Search for the cell housing the specified text and yield its [x, y] center coordinate. 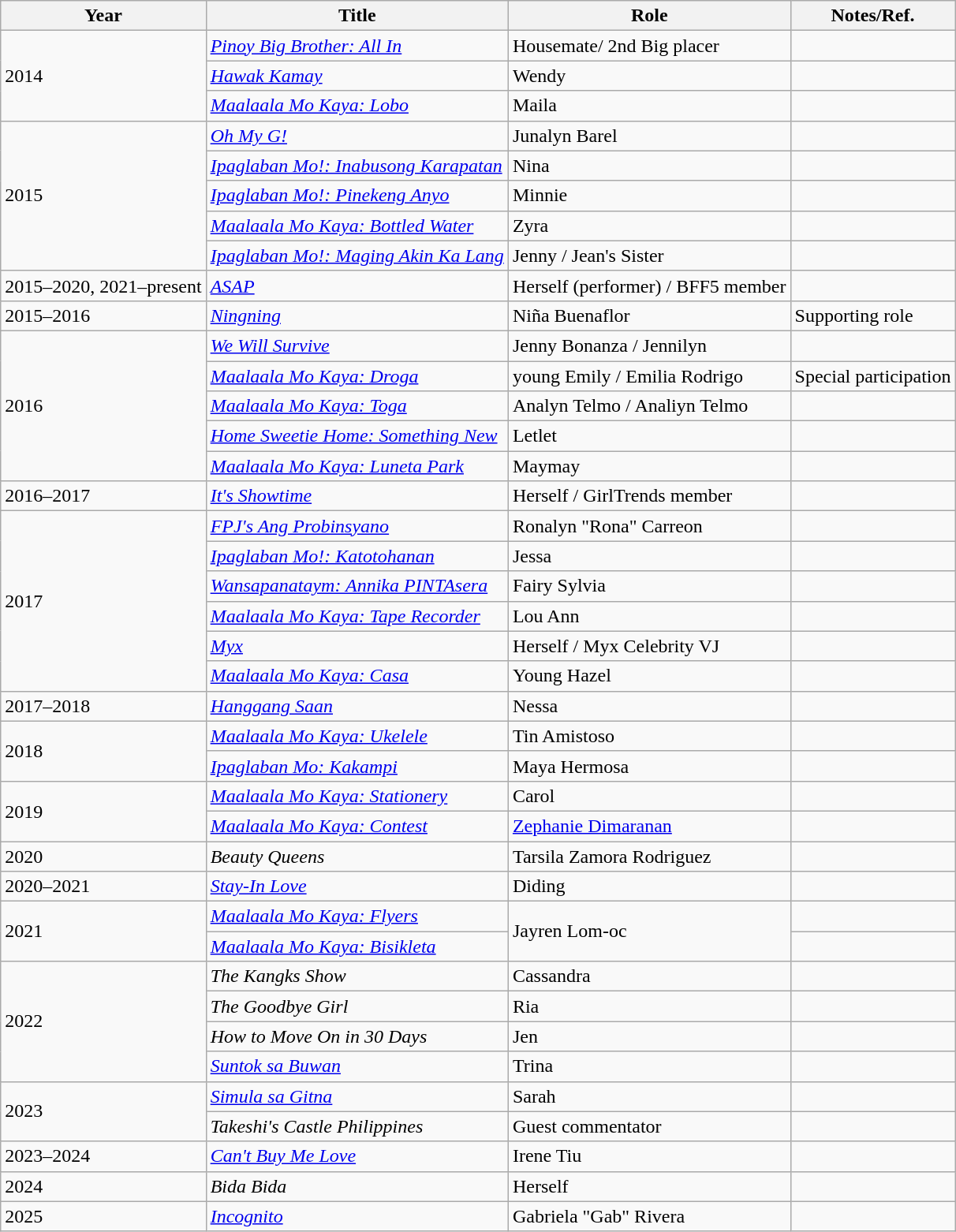
Simula sa Gitna [357, 1096]
Jayren Lom-oc [649, 931]
Housemate/ 2nd Big placer [649, 46]
2015 [103, 196]
2020 [103, 856]
Jenny / Jean's Sister [649, 256]
Jenny Bonanza / Jennilyn [649, 345]
The Kangks Show [357, 976]
Zephanie Dimaranan [649, 826]
Young Hazel [649, 676]
Gabriela "Gab" Rivera [649, 1216]
Oh My G! [357, 136]
2015–2020, 2021–present [103, 286]
2022 [103, 1021]
Ipaglaban Mo: Kakampi [357, 766]
Hanggang Saan [357, 706]
Herself / Myx Celebrity VJ [649, 646]
Analyn Telmo / Analiyn Telmo [649, 406]
Niña Buenaflor [649, 315]
Ronalyn "Rona" Carreon [649, 526]
We Will Survive [357, 345]
Carol [649, 796]
Jessa [649, 556]
Year [103, 16]
Maalaala Mo Kaya: Toga [357, 406]
Sarah [649, 1096]
Ipaglaban Mo!: Inabusong Karapatan [357, 166]
Suntok sa Buwan [357, 1066]
2025 [103, 1216]
2023 [103, 1111]
Myx [357, 646]
Supporting role [872, 315]
Maalaala Mo Kaya: Bottled Water [357, 226]
Wendy [649, 76]
2021 [103, 931]
young Emily / Emilia Rodrigo [649, 376]
How to Move On in 30 Days [357, 1036]
Maalaala Mo Kaya: Droga [357, 376]
Guest commentator [649, 1126]
Maalaala Mo Kaya: Flyers [357, 917]
FPJ's Ang Probinsyano [357, 526]
Maalaala Mo Kaya: Casa [357, 676]
2017–2018 [103, 706]
Fairy Sylvia [649, 586]
Home Sweetie Home: Something New [357, 436]
Ipaglaban Mo!: Katotohanan [357, 556]
Maalaala Mo Kaya: Contest [357, 826]
2016 [103, 405]
Letlet [649, 436]
Notes/Ref. [872, 16]
Nessa [649, 706]
2020–2021 [103, 887]
2018 [103, 751]
Minnie [649, 196]
Maya Hermosa [649, 766]
Role [649, 16]
The Goodbye Girl [357, 1006]
Herself / GirlTrends member [649, 496]
Wansapanataym: Annika PINTAsera [357, 586]
Ipaglaban Mo!: Maging Akin Ka Lang [357, 256]
Title [357, 16]
It's Showtime [357, 496]
Herself [649, 1186]
Pinoy Big Brother: All In [357, 46]
Maila [649, 106]
Bida Bida [357, 1186]
Ria [649, 1006]
Tin Amistoso [649, 736]
Incognito [357, 1216]
Maymay [649, 466]
2024 [103, 1186]
Can't Buy Me Love [357, 1156]
Cassandra [649, 976]
2023–2024 [103, 1156]
Lou Ann [649, 616]
ASAP [357, 286]
Ipaglaban Mo!: Pinekeng Anyo [357, 196]
2017 [103, 601]
Stay-In Love [357, 887]
Junalyn Barel [649, 136]
Maalaala Mo Kaya: Lobo [357, 106]
Hawak Kamay [357, 76]
Maalaala Mo Kaya: Stationery [357, 796]
Beauty Queens [357, 856]
Special participation [872, 376]
2019 [103, 811]
Diding [649, 887]
2015–2016 [103, 315]
Maalaala Mo Kaya: Bisikleta [357, 946]
Ningning [357, 315]
Maalaala Mo Kaya: Tape Recorder [357, 616]
Irene Tiu [649, 1156]
Nina [649, 166]
Jen [649, 1036]
2016–2017 [103, 496]
Herself (performer) / BFF5 member [649, 286]
Zyra [649, 226]
Takeshi's Castle Philippines [357, 1126]
Tarsila Zamora Rodriguez [649, 856]
Trina [649, 1066]
2014 [103, 76]
Maalaala Mo Kaya: Luneta Park [357, 466]
Maalaala Mo Kaya: Ukelele [357, 736]
